Pinpoint the cell where the given text exists, returning its (X, Y) midpoint coordinate. 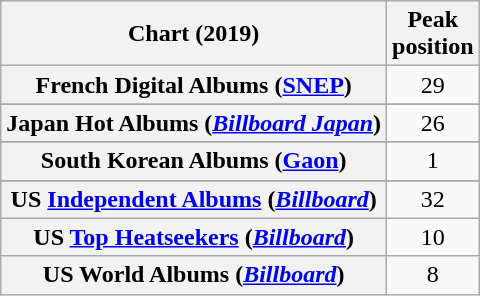
26 (433, 123)
US Top Heatseekers (Billboard) (194, 237)
French Digital Albums (SNEP) (194, 85)
32 (433, 199)
Chart (2019) (194, 34)
US World Albums (Billboard) (194, 275)
8 (433, 275)
1 (433, 161)
10 (433, 237)
US Independent Albums (Billboard) (194, 199)
29 (433, 85)
Peakposition (433, 34)
Japan Hot Albums (Billboard Japan) (194, 123)
South Korean Albums (Gaon) (194, 161)
